Find where the given text appears and provide that cell's center as (X, Y) coordinate. 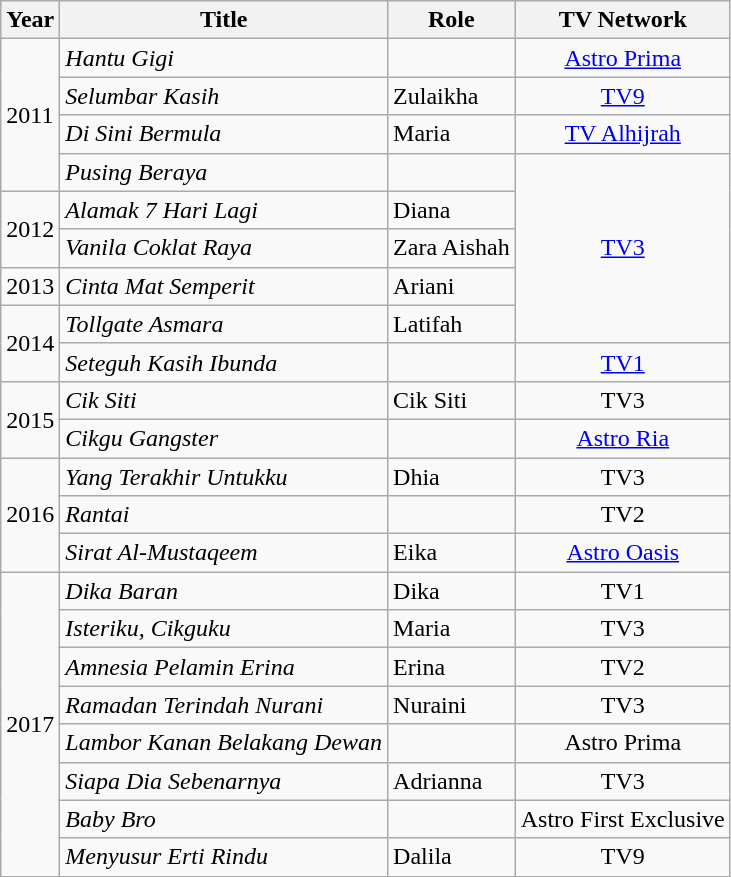
Di Sini Bermula (224, 134)
Baby Bro (224, 819)
Zulaikha (452, 96)
Seteguh Kasih Ibunda (224, 362)
Ramadan Terindah Nurani (224, 705)
2011 (30, 115)
Lambor Kanan Belakang Dewan (224, 743)
2017 (30, 724)
Hantu Gigi (224, 58)
Tollgate Asmara (224, 324)
Role (452, 20)
Yang Terakhir Untukku (224, 477)
Erina (452, 667)
Nuraini (452, 705)
TV Network (622, 20)
2015 (30, 419)
Year (30, 20)
TV Alhijrah (622, 134)
Dhia (452, 477)
Amnesia Pelamin Erina (224, 667)
Latifah (452, 324)
Title (224, 20)
Alamak 7 Hari Lagi (224, 210)
Astro Ria (622, 438)
Pusing Beraya (224, 172)
Menyusur Erti Rindu (224, 857)
2016 (30, 515)
Ariani (452, 286)
2013 (30, 286)
2014 (30, 343)
Diana (452, 210)
Siapa Dia Sebenarnya (224, 781)
Dalila (452, 857)
Cinta Mat Semperit (224, 286)
Zara Aishah (452, 248)
Sirat Al-Mustaqeem (224, 553)
2012 (30, 229)
Dika (452, 591)
Vanila Coklat Raya (224, 248)
Cikgu Gangster (224, 438)
Astro First Exclusive (622, 819)
Isteriku, Cikguku (224, 629)
Selumbar Kasih (224, 96)
Rantai (224, 515)
Astro Oasis (622, 553)
Eika (452, 553)
Dika Baran (224, 591)
Adrianna (452, 781)
